Return (x, y) of the center of cell containing provided text 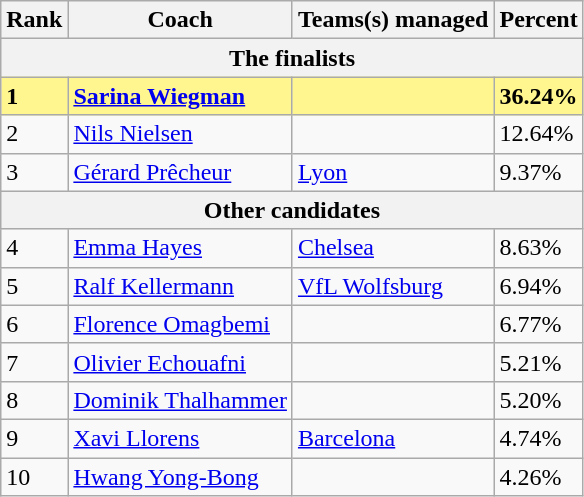
2 (34, 134)
5.20% (538, 400)
Percent (538, 20)
Coach (180, 20)
Chelsea (393, 248)
Olivier Echouafni (180, 362)
9 (34, 438)
The finalists (292, 58)
5 (34, 286)
9.37% (538, 172)
Rank (34, 20)
Lyon (393, 172)
10 (34, 477)
4.74% (538, 438)
Ralf Kellermann (180, 286)
7 (34, 362)
36.24% (538, 96)
8 (34, 400)
Teams(s) managed (393, 20)
5.21% (538, 362)
Other candidates (292, 210)
Gérard Prêcheur (180, 172)
Barcelona (393, 438)
6.77% (538, 324)
Florence Omagbemi (180, 324)
Emma Hayes (180, 248)
Hwang Yong-Bong (180, 477)
Sarina Wiegman (180, 96)
6 (34, 324)
Dominik Thalhammer (180, 400)
3 (34, 172)
12.64% (538, 134)
VfL Wolfsburg (393, 286)
Nils Nielsen (180, 134)
Xavi Llorens (180, 438)
6.94% (538, 286)
1 (34, 96)
8.63% (538, 248)
4.26% (538, 477)
4 (34, 248)
